Search for the cell housing the specified text and yield its (x, y) center coordinate. 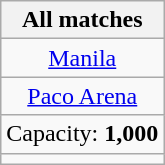
Manila (82, 58)
Capacity: 1,000 (82, 134)
All matches (82, 20)
Paco Arena (82, 96)
